Search for the cell housing the specified text and yield its (X, Y) center coordinate. 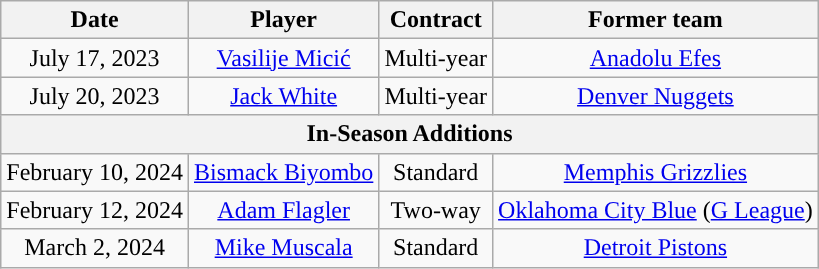
Oklahoma City Blue (G League) (656, 210)
Bismack Biyombo (283, 172)
Date (95, 20)
Anadolu Efes (656, 58)
Adam Flagler (283, 210)
Former team (656, 20)
February 10, 2024 (95, 172)
Two-way (436, 210)
Vasilije Micić (283, 58)
March 2, 2024 (95, 248)
Mike Muscala (283, 248)
February 12, 2024 (95, 210)
Memphis Grizzlies (656, 172)
Player (283, 20)
Jack White (283, 96)
Denver Nuggets (656, 96)
In-Season Additions (410, 134)
July 20, 2023 (95, 96)
Detroit Pistons (656, 248)
Contract (436, 20)
July 17, 2023 (95, 58)
